Detect which cell encompasses the target text, then output its [X, Y] center coordinate. 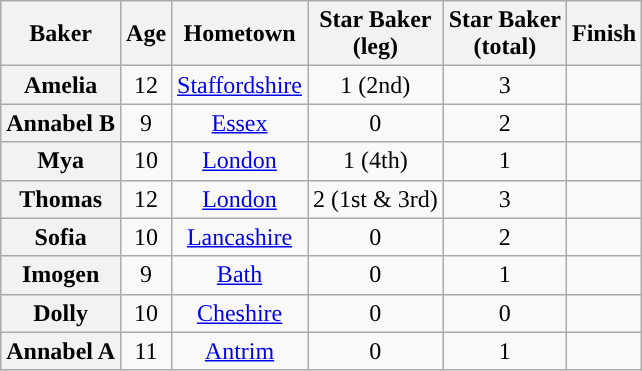
Baker [61, 34]
Dolly [61, 313]
Cheshire [240, 313]
Thomas [61, 199]
Annabel B [61, 123]
Sofia [61, 237]
Star Baker(total) [504, 34]
1 (2nd) [376, 85]
Hometown [240, 34]
Age [146, 34]
Mya [61, 161]
Amelia [61, 85]
Finish [604, 34]
Bath [240, 275]
11 [146, 351]
Essex [240, 123]
Star Baker(leg) [376, 34]
Imogen [61, 275]
1 (4th) [376, 161]
Staffordshire [240, 85]
Antrim [240, 351]
2 (1st & 3rd) [376, 199]
Annabel A [61, 351]
Lancashire [240, 237]
